Detect which cell encompasses the target text, then output its (X, Y) center coordinate. 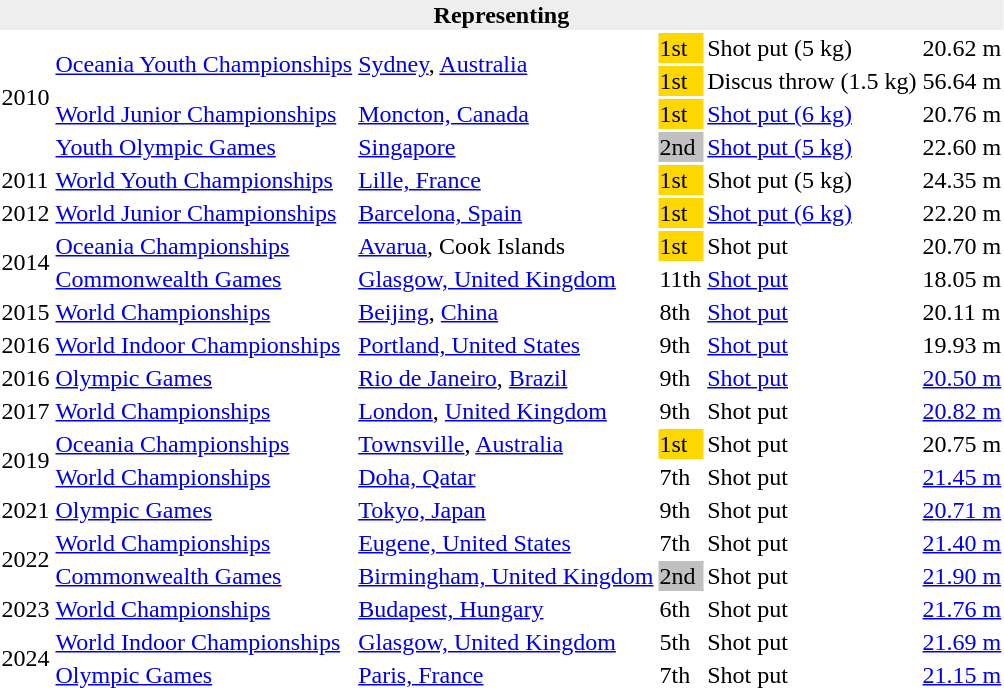
Discus throw (1.5 kg) (812, 81)
2010 (26, 98)
21.90 m (962, 576)
Avarua, Cook Islands (506, 246)
2011 (26, 180)
22.20 m (962, 213)
Lille, France (506, 180)
World Youth Championships (204, 180)
20.82 m (962, 411)
London, United Kingdom (506, 411)
20.62 m (962, 48)
56.64 m (962, 81)
Oceania Youth Championships (204, 64)
Beijing, China (506, 312)
Tokyo, Japan (506, 510)
24.35 m (962, 180)
20.11 m (962, 312)
18.05 m (962, 279)
Barcelona, Spain (506, 213)
22.60 m (962, 147)
21.40 m (962, 543)
Singapore (506, 147)
20.71 m (962, 510)
6th (680, 609)
5th (680, 642)
Budapest, Hungary (506, 609)
19.93 m (962, 345)
2015 (26, 312)
Doha, Qatar (506, 477)
Portland, United States (506, 345)
11th (680, 279)
2017 (26, 411)
20.50 m (962, 378)
Representing (502, 15)
21.45 m (962, 477)
2012 (26, 213)
8th (680, 312)
Birmingham, United Kingdom (506, 576)
21.69 m (962, 642)
Youth Olympic Games (204, 147)
20.75 m (962, 444)
20.70 m (962, 246)
20.76 m (962, 114)
21.76 m (962, 609)
2021 (26, 510)
Eugene, United States (506, 543)
Moncton, Canada (506, 114)
Rio de Janeiro, Brazil (506, 378)
Townsville, Australia (506, 444)
2022 (26, 560)
2014 (26, 262)
2023 (26, 609)
2019 (26, 460)
Sydney, Australia (506, 64)
